From the cell containing the given text, extract its center point as [x, y] coordinate. 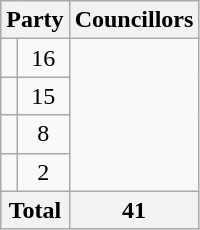
15 [43, 96]
41 [134, 210]
Party [35, 20]
2 [43, 172]
Total [35, 210]
16 [43, 58]
8 [43, 134]
Councillors [134, 20]
